Pinpoint the cell where the given text exists, returning its (X, Y) midpoint coordinate. 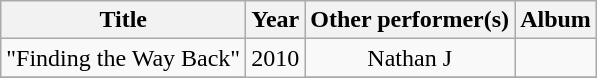
Album (556, 20)
"Finding the Way Back" (124, 58)
Other performer(s) (410, 20)
2010 (276, 58)
Year (276, 20)
Nathan J (410, 58)
Title (124, 20)
